Locate the cell with the specified text and output its (x, y) center coordinate. 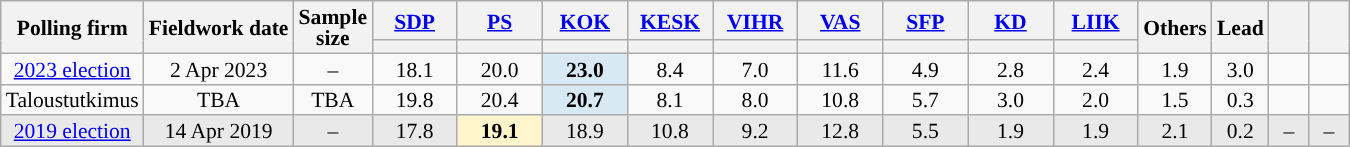
LIIK (1096, 20)
VAS (840, 20)
8.0 (756, 100)
20.4 (500, 100)
SFP (926, 20)
20.0 (500, 68)
Lead (1240, 27)
5.7 (926, 100)
2.0 (1096, 100)
2.1 (1175, 132)
Polling firm (72, 27)
11.6 (840, 68)
Others (1175, 27)
4.9 (926, 68)
23.0 (584, 68)
18.1 (414, 68)
7.0 (756, 68)
1.5 (1175, 100)
20.7 (584, 100)
2 Apr 2023 (219, 68)
14 Apr 2019 (219, 132)
KD (1010, 20)
Taloustutkimus (72, 100)
2.4 (1096, 68)
19.8 (414, 100)
8.1 (670, 100)
0.2 (1240, 132)
2023 election (72, 68)
5.5 (926, 132)
12.8 (840, 132)
19.1 (500, 132)
2.8 (1010, 68)
18.9 (584, 132)
8.4 (670, 68)
SDP (414, 20)
Fieldwork date (219, 27)
9.2 (756, 132)
KOK (584, 20)
2019 election (72, 132)
VIHR (756, 20)
KESK (670, 20)
PS (500, 20)
17.8 (414, 132)
Samplesize (333, 27)
0.3 (1240, 100)
